Locate the cell with the specified text and output its [X, Y] center coordinate. 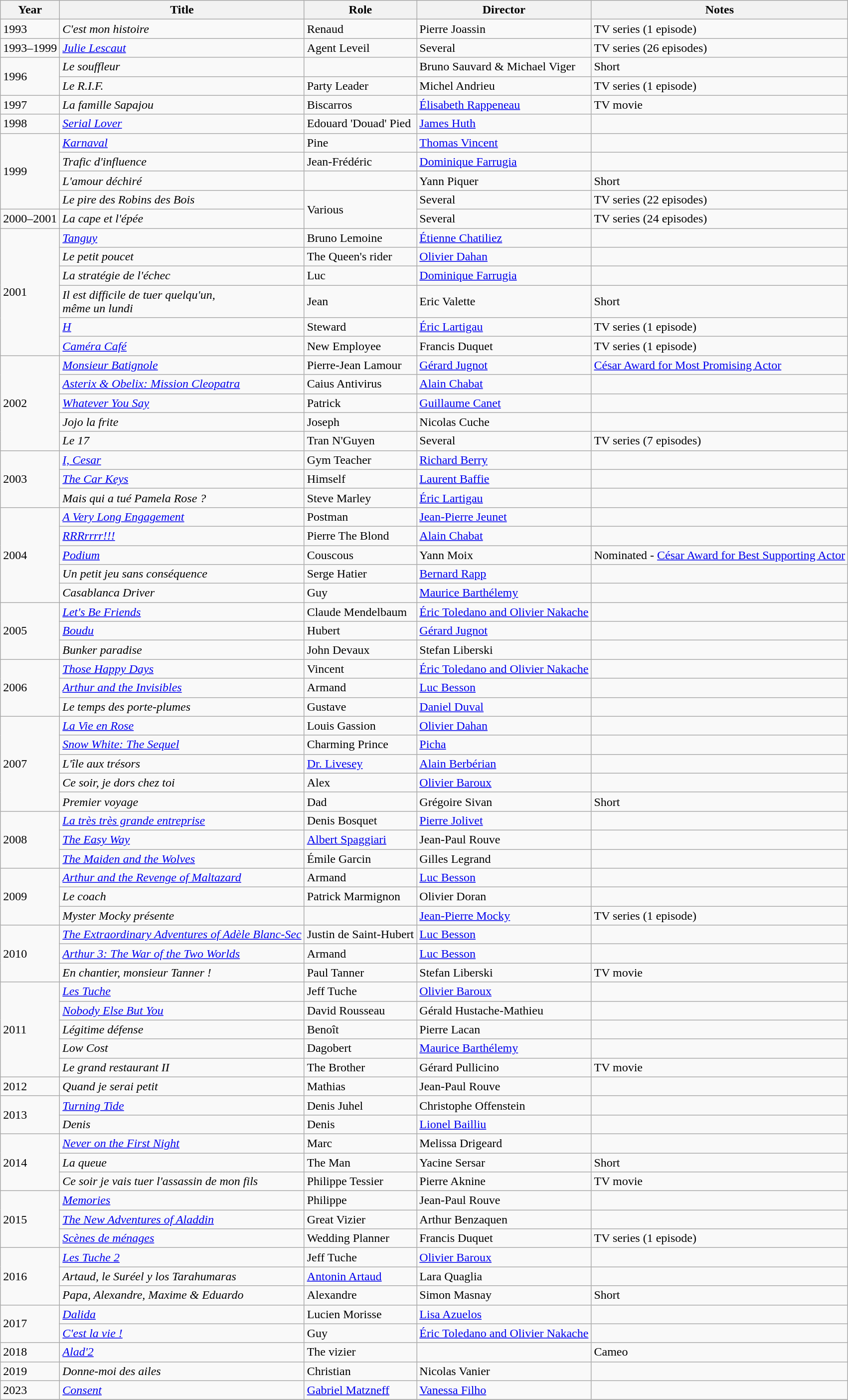
Those Happy Days [182, 669]
2008 [30, 839]
2013 [30, 1115]
Les Tuche 2 [182, 1257]
Julie Lescaut [182, 48]
Bruno Lemoine [360, 238]
Patrick [360, 403]
1993 [30, 29]
Karnaval [182, 143]
Alex [360, 783]
Jean-Pierre Mocky [504, 916]
Caius Antivirus [360, 384]
Thomas Vincent [504, 143]
I, Cesar [182, 460]
1993–1999 [30, 48]
James Huth [504, 124]
2003 [30, 479]
Paul Tanner [360, 973]
Various [360, 209]
Snow White: The Sequel [182, 745]
Le souffleur [182, 67]
2010 [30, 954]
Quand je serai petit [182, 1086]
Lara Quaglia [504, 1276]
Vincent [360, 669]
Postman [360, 517]
2019 [30, 1371]
Nominated - César Award for Best Supporting Actor [720, 555]
Philippe [360, 1200]
Pierre Joassin [504, 29]
Premier voyage [182, 801]
Serial Lover [182, 124]
Mais qui a tué Pamela Rose ? [182, 498]
Albert Spaggiari [360, 839]
Guillaume Canet [504, 403]
2015 [30, 1219]
Jean-Frédéric [360, 162]
Turning Tide [182, 1105]
Nobody Else But You [182, 1010]
Agent Leveil [360, 48]
David Rousseau [360, 1010]
Grégoire Sivan [504, 801]
Low Cost [182, 1048]
Jojo la frite [182, 422]
Gérald Hustache-Mathieu [504, 1010]
2001 [30, 292]
Pierre Jolivet [504, 820]
The Brother [360, 1067]
Edouard 'Douad' Pied [360, 124]
Richard Berry [504, 460]
2014 [30, 1162]
Director [504, 10]
The Queen's rider [360, 257]
Ce soir, je dors chez toi [182, 783]
C'est mon histoire [182, 29]
Arthur Benzaquen [504, 1219]
Yann Moix [504, 555]
Melissa Drigeard [504, 1143]
RRRrrrr!!! [182, 536]
2016 [30, 1276]
La Vie en Rose [182, 726]
César Award for Most Promising Actor [720, 365]
Tran N'Guyen [360, 441]
Consent [182, 1390]
Légitime défense [182, 1029]
Le temps des porte-plumes [182, 707]
Great Vizier [360, 1219]
La cape et l'épée [182, 218]
En chantier, monsieur Tanner ! [182, 973]
Benoît [360, 1029]
Antonin Artaud [360, 1276]
Denis Juhel [360, 1105]
Papa, Alexandre, Maxime & Eduardo [182, 1295]
La très très grande entreprise [182, 820]
Pierre Lacan [504, 1029]
Dalida [182, 1314]
Nicolas Vanier [504, 1371]
Le pire des Robins des Bois [182, 200]
Gustave [360, 707]
Gérard Pullicino [504, 1067]
1997 [30, 105]
Arthur and the Invisibles [182, 688]
TV series (22 episodes) [720, 200]
Un petit jeu sans conséquence [182, 574]
Jean-Pierre Jeunet [504, 517]
Justin de Saint-Hubert [360, 935]
Eric Valette [504, 301]
Lisa Azuelos [504, 1314]
The vizier [360, 1352]
A Very Long Engagement [182, 517]
TV series (26 episodes) [720, 48]
Le 17 [182, 441]
H [182, 327]
Il est difficile de tuer quelqu'un, même un lundi [182, 301]
Couscous [360, 555]
Philippe Tessier [360, 1182]
Never on the First Night [182, 1143]
Joseph [360, 422]
Serge Hatier [360, 574]
Myster Mocky présente [182, 916]
Pine [360, 143]
2002 [30, 403]
Vanessa Filho [504, 1390]
Marc [360, 1143]
2004 [30, 555]
2006 [30, 688]
Gym Teacher [360, 460]
Daniel Duval [504, 707]
John Devaux [360, 650]
Bunker paradise [182, 650]
Party Leader [360, 86]
Title [182, 10]
Ce soir je vais tuer l'assassin de mon fils [182, 1182]
La stratégie de l'échec [182, 276]
Biscarros [360, 105]
2011 [30, 1029]
Scènes de ménages [182, 1238]
Memories [182, 1200]
1999 [30, 171]
2018 [30, 1352]
Wedding Planner [360, 1238]
Dr. Livesey [360, 764]
Monsieur Batignole [182, 365]
Bernard Rapp [504, 574]
Pierre Aknine [504, 1182]
Louis Gassion [360, 726]
Les Tuche [182, 992]
Arthur 3: The War of the Two Worlds [182, 954]
Émile Garcin [360, 858]
Steve Marley [360, 498]
Jean [360, 301]
1998 [30, 124]
Notes [720, 10]
Alexandre [360, 1295]
2009 [30, 897]
1996 [30, 76]
Picha [504, 745]
Simon Masnay [504, 1295]
Le grand restaurant II [182, 1067]
La queue [182, 1163]
Nicolas Cuche [504, 422]
Étienne Chatiliez [504, 238]
The Car Keys [182, 479]
Boudu [182, 631]
Pierre The Blond [360, 536]
Dagobert [360, 1048]
Michel Andrieu [504, 86]
2000–2001 [30, 218]
Dad [360, 801]
Casablanca Driver [182, 593]
Olivier Doran [504, 897]
The Man [360, 1163]
La famille Sapajou [182, 105]
Tanguy [182, 238]
The New Adventures of Aladdin [182, 1219]
Year [30, 10]
TV series (7 episodes) [720, 441]
Alain Berbérian [504, 764]
2023 [30, 1390]
Luc [360, 276]
Renaud [360, 29]
Gilles Legrand [504, 858]
Le R.I.F. [182, 86]
Laurent Baffie [504, 479]
2017 [30, 1324]
Lucien Morisse [360, 1314]
Cameo [720, 1352]
Asterix & Obelix: Mission Cleopatra [182, 384]
The Maiden and the Wolves [182, 858]
Whatever You Say [182, 403]
Patrick Marmignon [360, 897]
New Employee [360, 346]
Lionel Bailliu [504, 1124]
Steward [360, 327]
Le coach [182, 897]
Yacine Sersar [504, 1163]
L'amour déchiré [182, 181]
TV series (24 episodes) [720, 218]
Charming Prince [360, 745]
2005 [30, 631]
Let's Be Friends [182, 612]
The Extraordinary Adventures of Adèle Blanc-Sec [182, 935]
Mathias [360, 1086]
2012 [30, 1086]
Claude Mendelbaum [360, 612]
Hubert [360, 631]
Yann Piquer [504, 181]
L'île aux trésors [182, 764]
Trafic d'influence [182, 162]
Donne-moi des ailes [182, 1371]
2007 [30, 764]
Alad'2 [182, 1352]
Podium [182, 555]
Gabriel Matzneff [360, 1390]
The Easy Way [182, 839]
Arthur and the Revenge of Maltazard [182, 878]
C'est la vie ! [182, 1333]
Christian [360, 1371]
Pierre-Jean Lamour [360, 365]
Élisabeth Rappeneau [504, 105]
Caméra Café [182, 346]
Role [360, 10]
Christophe Offenstein [504, 1105]
Le petit poucet [182, 257]
Himself [360, 479]
Bruno Sauvard & Michael Viger [504, 67]
Denis Bosquet [360, 820]
Artaud, le Suréel y los Tarahumaras [182, 1276]
